Determine the [X, Y] coordinate at the center of the cell enclosing the given text.  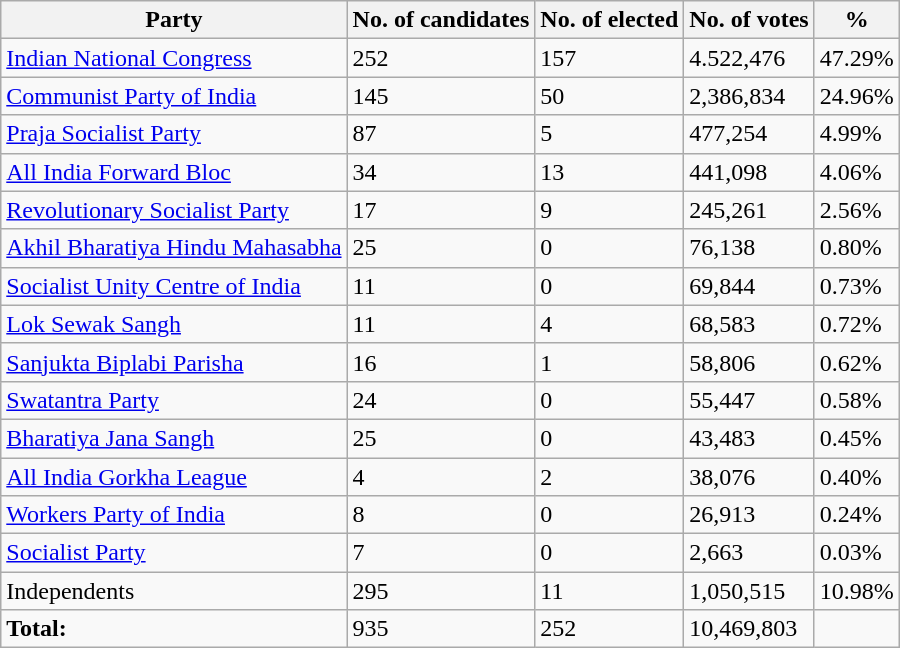
1,050,515 [749, 591]
Sanjukta Biplabi Parisha [174, 362]
10.98% [856, 591]
Praja Socialist Party [174, 134]
Total: [174, 629]
Socialist Party [174, 553]
76,138 [749, 248]
68,583 [749, 324]
8 [441, 515]
% [856, 20]
295 [441, 591]
441,098 [749, 172]
0.58% [856, 400]
26,913 [749, 515]
477,254 [749, 134]
145 [441, 96]
Communist Party of India [174, 96]
157 [610, 58]
7 [441, 553]
All India Gorkha League [174, 477]
17 [441, 210]
935 [441, 629]
47.29% [856, 58]
0.72% [856, 324]
43,483 [749, 438]
Independents [174, 591]
87 [441, 134]
4.99% [856, 134]
38,076 [749, 477]
Socialist Unity Centre of India [174, 286]
24.96% [856, 96]
5 [610, 134]
0.62% [856, 362]
0.24% [856, 515]
0.73% [856, 286]
No. of elected [610, 20]
2,386,834 [749, 96]
9 [610, 210]
69,844 [749, 286]
Swatantra Party [174, 400]
2,663 [749, 553]
Bharatiya Jana Sangh [174, 438]
50 [610, 96]
No. of candidates [441, 20]
4.06% [856, 172]
All India Forward Bloc [174, 172]
Akhil Bharatiya Hindu Mahasabha [174, 248]
0.03% [856, 553]
Party [174, 20]
55,447 [749, 400]
4.522,476 [749, 58]
1 [610, 362]
58,806 [749, 362]
245,261 [749, 210]
16 [441, 362]
Workers Party of India [174, 515]
34 [441, 172]
24 [441, 400]
2.56% [856, 210]
0.45% [856, 438]
No. of votes [749, 20]
10,469,803 [749, 629]
Lok Sewak Sangh [174, 324]
0.80% [856, 248]
Revolutionary Socialist Party [174, 210]
2 [610, 477]
0.40% [856, 477]
Indian National Congress [174, 58]
13 [610, 172]
